For the text-containing cell, return its midpoint in (X, Y) coordinate format. 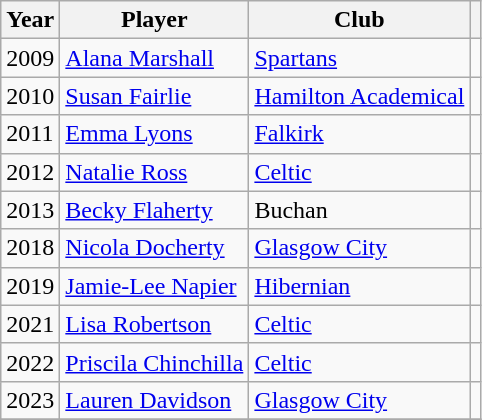
Becky Flaherty (154, 210)
2018 (30, 248)
Natalie Ross (154, 172)
2022 (30, 362)
Hibernian (360, 286)
Priscila Chinchilla (154, 362)
Year (30, 20)
Alana Marshall (154, 58)
Lauren Davidson (154, 400)
2023 (30, 400)
Susan Fairlie (154, 96)
Lisa Robertson (154, 324)
Club (360, 20)
Falkirk (360, 134)
2019 (30, 286)
2010 (30, 96)
Emma Lyons (154, 134)
Nicola Docherty (154, 248)
Buchan (360, 210)
2011 (30, 134)
2021 (30, 324)
Jamie-Lee Napier (154, 286)
Player (154, 20)
2013 (30, 210)
Hamilton Academical (360, 96)
2009 (30, 58)
Spartans (360, 58)
2012 (30, 172)
